Extract the (x, y) coordinate from the center of the cell holding the provided text.  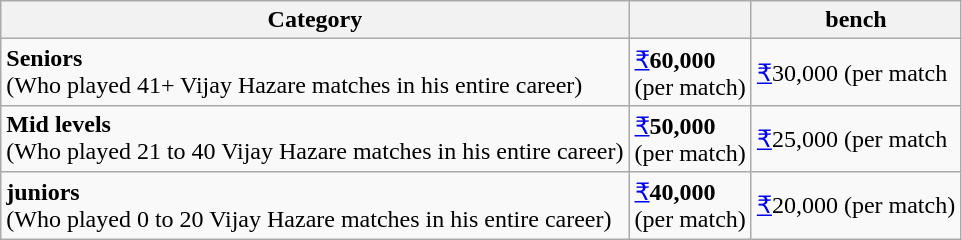
₹30,000 (per match (856, 72)
bench (856, 20)
₹20,000 (per match) (856, 206)
₹25,000 (per match (856, 138)
₹60,000(per match) (690, 72)
Category (315, 20)
Mid levels(Who played 21 to 40 Vijay Hazare matches in his entire career) (315, 138)
₹40,000(per match) (690, 206)
₹50,000(per match) (690, 138)
juniors(Who played 0 to 20 Vijay Hazare matches in his entire career) (315, 206)
Seniors(Who played 41+ Vijay Hazare matches in his entire career) (315, 72)
